Pinpoint the cell where the given text exists, returning its (x, y) midpoint coordinate. 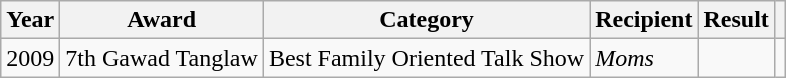
7th Gawad Tanglaw (162, 58)
Result (736, 20)
2009 (30, 58)
Moms (644, 58)
Recipient (644, 20)
Best Family Oriented Talk Show (426, 58)
Year (30, 20)
Award (162, 20)
Category (426, 20)
